Scan for the cell matching the given text and deliver its (X, Y) coordinate at center. 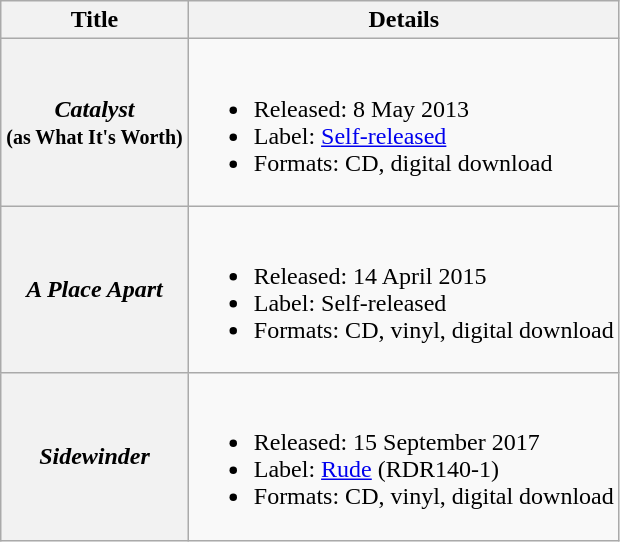
Released: 15 September 2017Label: Rude (RDR140-1)Formats: CD, vinyl, digital download (404, 456)
Released: 8 May 2013Label: Self-releasedFormats: CD, digital download (404, 122)
Released: 14 April 2015Label: Self-releasedFormats: CD, vinyl, digital download (404, 290)
Title (95, 20)
A Place Apart (95, 290)
Catalyst(as What It's Worth) (95, 122)
Details (404, 20)
Sidewinder (95, 456)
